Provide the (x, y) coordinate of the cell's center where the given text is located.  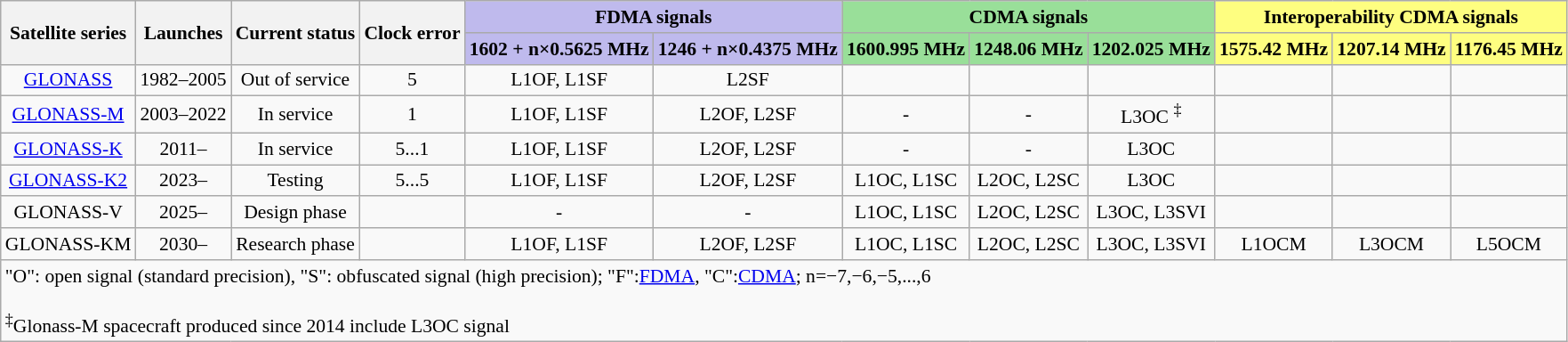
1602 + n×0.5625 MHz (559, 49)
L2SF (748, 80)
Interoperability CDMA signals (1391, 17)
Satellite series (68, 32)
1202.025 MHz (1151, 49)
Launches (183, 32)
FDMA signals (654, 17)
2023– (183, 181)
CDMA signals (1028, 17)
5...1 (412, 149)
1982–2005 (183, 80)
GLONASS-V (68, 213)
Current status (295, 32)
1575.42 MHz (1274, 49)
L5OCM (1508, 244)
2030– (183, 244)
5 (412, 80)
GLONASS (68, 80)
2011– (183, 149)
GLONASS-M (68, 114)
1207.14 MHz (1391, 49)
Out of service (295, 80)
GLONASS-KМ (68, 244)
5...5 (412, 181)
L3OCM (1391, 244)
Testing (295, 181)
2025– (183, 213)
2003–2022 (183, 114)
Design phase (295, 213)
1246 + n×0.4375 MHz (748, 49)
Research phase (295, 244)
1600.995 MHz (905, 49)
L1OCM (1274, 244)
1248.06 MHz (1028, 49)
1176.45 MHz (1508, 49)
1 (412, 114)
GLONASS-K (68, 149)
Clock error (412, 32)
GLONASS-K2 (68, 181)
L3OC ‡ (1151, 114)
